Scan for the cell matching the given text and deliver its [x, y] coordinate at center. 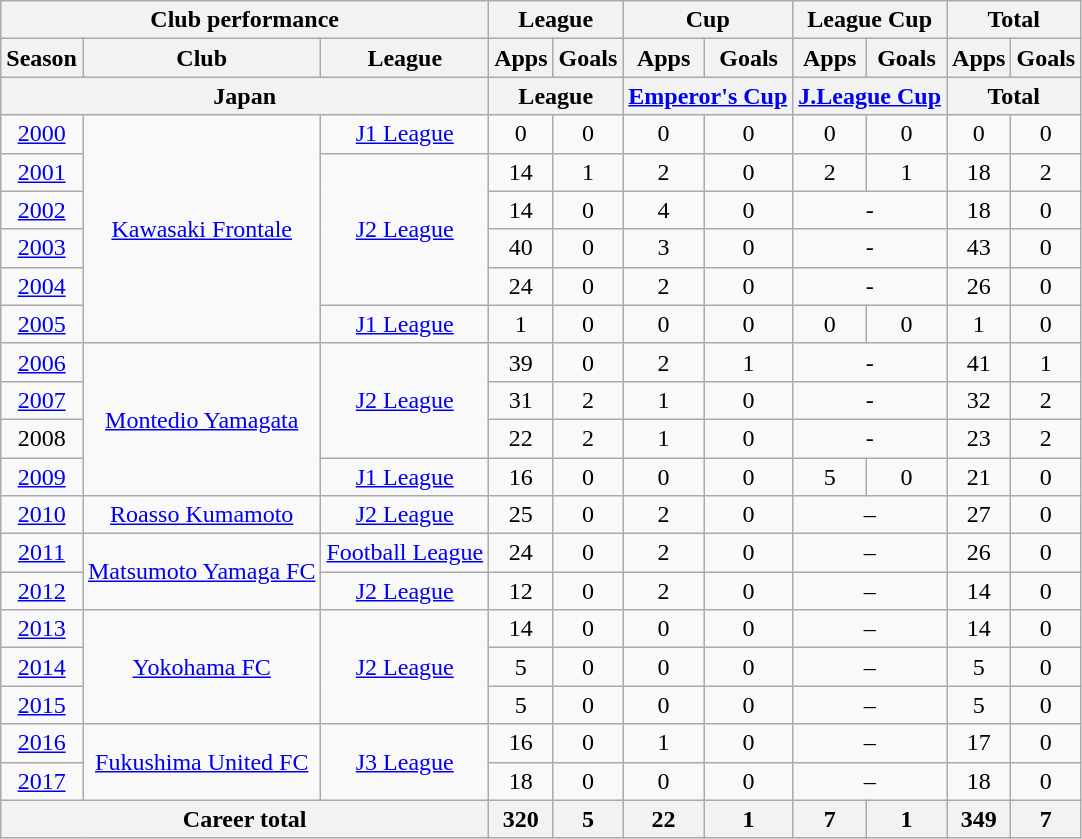
4 [664, 210]
Emperor's Cup [708, 96]
2007 [42, 400]
2001 [42, 172]
31 [521, 400]
Kawasaki Frontale [201, 229]
2002 [42, 210]
2009 [42, 477]
349 [979, 819]
2006 [42, 362]
J3 League [405, 762]
2004 [42, 286]
Cup [708, 20]
Japan [245, 96]
43 [979, 248]
Football League [405, 553]
Career total [245, 819]
Club [201, 58]
21 [979, 477]
Yokohama FC [201, 667]
J.League Cup [870, 96]
320 [521, 819]
2003 [42, 248]
Matsumoto Yamaga FC [201, 572]
2014 [42, 667]
39 [521, 362]
2013 [42, 629]
2012 [42, 591]
2000 [42, 134]
3 [664, 248]
2016 [42, 743]
25 [521, 515]
Montedio Yamagata [201, 419]
Fukushima United FC [201, 762]
17 [979, 743]
League Cup [870, 20]
2010 [42, 515]
Club performance [245, 20]
23 [979, 438]
Roasso Kumamoto [201, 515]
Season [42, 58]
12 [521, 591]
2005 [42, 324]
27 [979, 515]
2008 [42, 438]
41 [979, 362]
40 [521, 248]
32 [979, 400]
2011 [42, 553]
2017 [42, 781]
2015 [42, 705]
